Locate the cell with the specified text and output its [x, y] center coordinate. 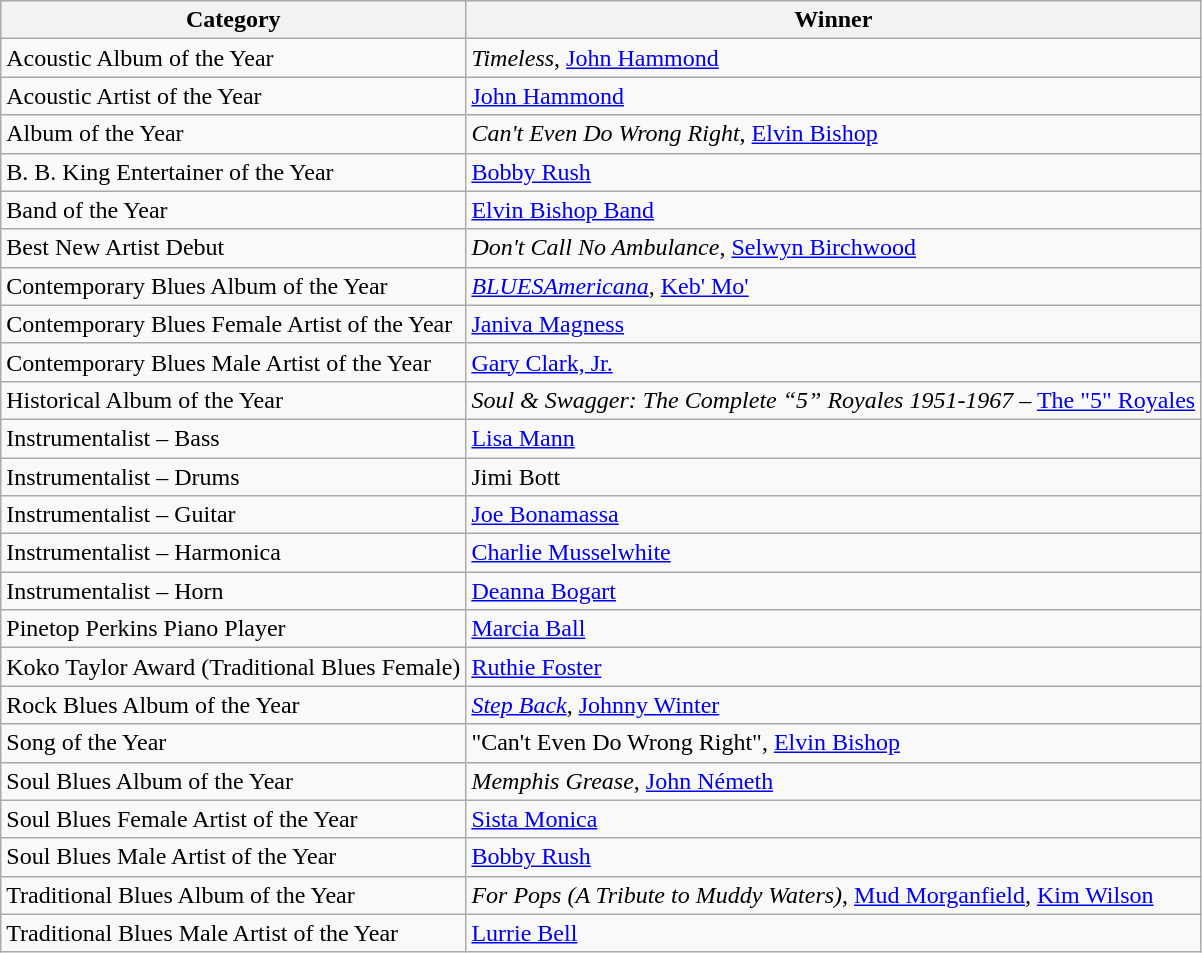
Gary Clark, Jr. [834, 362]
Category [234, 20]
Traditional Blues Male Artist of the Year [234, 933]
Song of the Year [234, 743]
Jimi Bott [834, 477]
Instrumentalist – Horn [234, 591]
Instrumentalist – Drums [234, 477]
Instrumentalist – Bass [234, 438]
BLUESAmericana, Keb' Mo' [834, 286]
Memphis Grease, John Németh [834, 781]
Lurrie Bell [834, 933]
Winner [834, 20]
Timeless, John Hammond [834, 58]
Historical Album of the Year [234, 400]
Janiva Magness [834, 324]
"Can't Even Do Wrong Right", Elvin Bishop [834, 743]
John Hammond [834, 96]
Marcia Ball [834, 629]
Contemporary Blues Male Artist of the Year [234, 362]
Soul Blues Female Artist of the Year [234, 819]
Soul & Swagger: The Complete “5” Royales 1951-1967 – The "5" Royales [834, 400]
Soul Blues Male Artist of the Year [234, 857]
Contemporary Blues Female Artist of the Year [234, 324]
Album of the Year [234, 134]
Joe Bonamassa [834, 515]
Best New Artist Debut [234, 248]
Traditional Blues Album of the Year [234, 895]
Instrumentalist – Guitar [234, 515]
Soul Blues Album of the Year [234, 781]
B. B. King Entertainer of the Year [234, 172]
For Pops (A Tribute to Muddy Waters), Mud Morganfield, Kim Wilson [834, 895]
Pinetop Perkins Piano Player [234, 629]
Deanna Bogart [834, 591]
Don't Call No Ambulance, Selwyn Birchwood [834, 248]
Acoustic Artist of the Year [234, 96]
Charlie Musselwhite [834, 553]
Step Back, Johnny Winter [834, 705]
Lisa Mann [834, 438]
Can't Even Do Wrong Right, Elvin Bishop [834, 134]
Acoustic Album of the Year [234, 58]
Instrumentalist – Harmonica [234, 553]
Ruthie Foster [834, 667]
Sista Monica [834, 819]
Band of the Year [234, 210]
Koko Taylor Award (Traditional Blues Female) [234, 667]
Rock Blues Album of the Year [234, 705]
Elvin Bishop Band [834, 210]
Contemporary Blues Album of the Year [234, 286]
